For the text-containing cell, return its midpoint in (x, y) coordinate format. 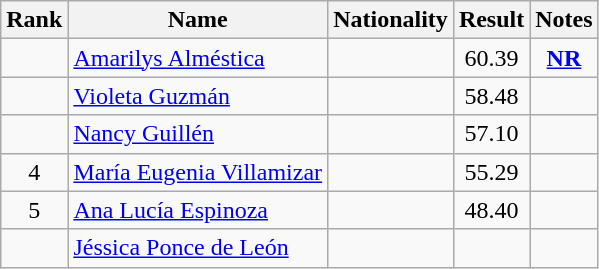
48.40 (491, 210)
Ana Lucía Espinoza (198, 210)
5 (34, 210)
María Eugenia Villamizar (198, 172)
Notes (564, 20)
Nancy Guillén (198, 134)
Rank (34, 20)
Nationality (391, 20)
57.10 (491, 134)
4 (34, 172)
NR (564, 58)
55.29 (491, 172)
Amarilys Alméstica (198, 58)
58.48 (491, 96)
Jéssica Ponce de León (198, 248)
Violeta Guzmán (198, 96)
Name (198, 20)
Result (491, 20)
60.39 (491, 58)
